Provide the [x, y] coordinate of the cell's center where the given text is located.  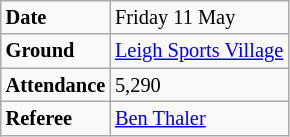
Ben Thaler [199, 118]
Ground [56, 51]
Attendance [56, 85]
Friday 11 May [199, 17]
Date [56, 17]
5,290 [199, 85]
Leigh Sports Village [199, 51]
Referee [56, 118]
